Provide the (X, Y) coordinate of the cell's center where the given text is located.  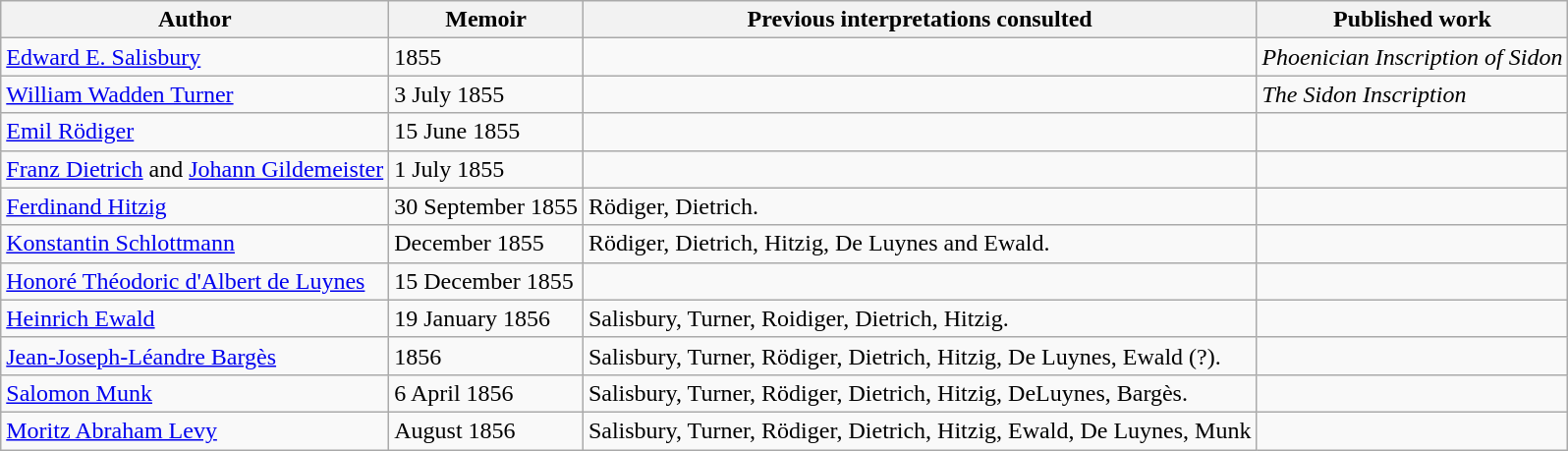
Emil Rödiger (195, 132)
Salomon Munk (195, 393)
Konstantin Schlottmann (195, 244)
Edward E. Salisbury (195, 57)
30 September 1855 (486, 206)
Salisbury, Turner, Rödiger, Dietrich, Hitzig, De Luynes, Ewald (?). (920, 356)
Memoir (486, 20)
1855 (486, 57)
15 December 1855 (486, 281)
15 June 1855 (486, 132)
August 1856 (486, 430)
Rödiger, Dietrich. (920, 206)
Heinrich Ewald (195, 318)
Franz Dietrich and Johann Gildemeister (195, 169)
1856 (486, 356)
Salisbury, Turner, Rödiger, Dietrich, Hitzig, DeLuynes, Bargès. (920, 393)
Salisbury, Turner, Roidiger, Dietrich, Hitzig. (920, 318)
The Sidon Inscription (1413, 94)
Ferdinand Hitzig (195, 206)
1 July 1855 (486, 169)
Published work (1413, 20)
Previous interpretations consulted (920, 20)
December 1855 (486, 244)
19 January 1856 (486, 318)
6 April 1856 (486, 393)
Salisbury, Turner, Rödiger, Dietrich, Hitzig, Ewald, De Luynes, Munk (920, 430)
Jean-Joseph-Léandre Bargès (195, 356)
Honoré Théodoric d'Albert de Luynes (195, 281)
Phoenician Inscription of Sidon (1413, 57)
Author (195, 20)
Rödiger, Dietrich, Hitzig, De Luynes and Ewald. (920, 244)
Moritz Abraham Levy (195, 430)
3 July 1855 (486, 94)
William Wadden Turner (195, 94)
